Find where the given text appears and provide that cell's center as (x, y) coordinate. 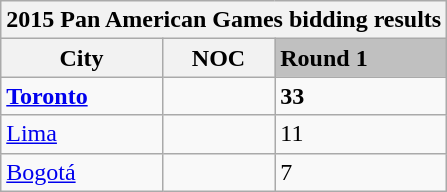
City (82, 58)
33 (361, 96)
11 (361, 134)
Bogotá (82, 172)
Toronto (82, 96)
NOC (218, 58)
7 (361, 172)
Lima (82, 134)
Round 1 (361, 58)
2015 Pan American Games bidding results (224, 20)
